Identify which cell holds the provided text, then report its (X, Y) central coordinate. 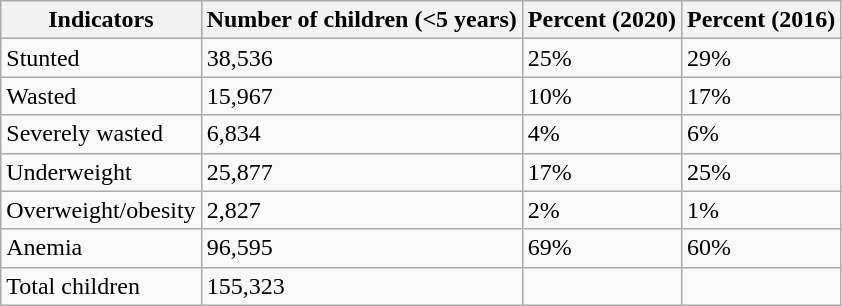
96,595 (362, 248)
1% (762, 210)
Underweight (101, 172)
Indicators (101, 20)
Wasted (101, 96)
2,827 (362, 210)
60% (762, 248)
38,536 (362, 58)
Anemia (101, 248)
69% (602, 248)
Stunted (101, 58)
Severely wasted (101, 134)
4% (602, 134)
2% (602, 210)
Percent (2020) (602, 20)
155,323 (362, 286)
Percent (2016) (762, 20)
15,967 (362, 96)
Total children (101, 286)
Overweight/obesity (101, 210)
10% (602, 96)
Number of children (<5 years) (362, 20)
29% (762, 58)
25,877 (362, 172)
6% (762, 134)
6,834 (362, 134)
